From the cell containing the given text, extract its center point as (X, Y) coordinate. 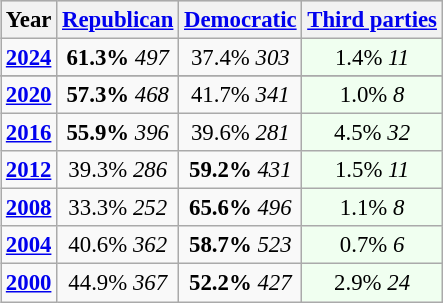
2024 (29, 57)
0.7% 6 (372, 245)
57.3% 468 (118, 95)
44.9% 367 (118, 283)
58.7% 523 (240, 245)
Republican (118, 20)
2008 (29, 208)
61.3% 497 (118, 57)
33.3% 252 (118, 208)
1.0% 8 (372, 95)
Third parties (372, 20)
Year (29, 20)
2000 (29, 283)
37.4% 303 (240, 57)
2016 (29, 133)
59.2% 431 (240, 170)
1.1% 8 (372, 208)
39.6% 281 (240, 133)
2004 (29, 245)
39.3% 286 (118, 170)
1.4% 11 (372, 57)
65.6% 496 (240, 208)
Democratic (240, 20)
40.6% 362 (118, 245)
52.2% 427 (240, 283)
4.5% 32 (372, 133)
2020 (29, 95)
1.5% 11 (372, 170)
41.7% 341 (240, 95)
2012 (29, 170)
55.9% 396 (118, 133)
2.9% 24 (372, 283)
